Return the [X, Y] coordinate for the center point of the cell that contains the specified text.  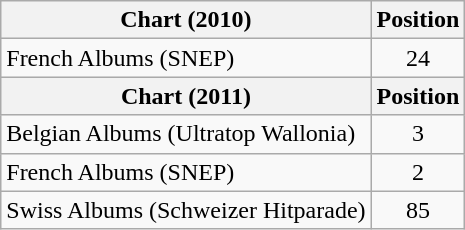
Swiss Albums (Schweizer Hitparade) [186, 210]
Chart (2010) [186, 20]
24 [418, 58]
85 [418, 210]
3 [418, 134]
Chart (2011) [186, 96]
2 [418, 172]
Belgian Albums (Ultratop Wallonia) [186, 134]
